Return the (x, y) coordinate for the center point of the cell that contains the specified text.  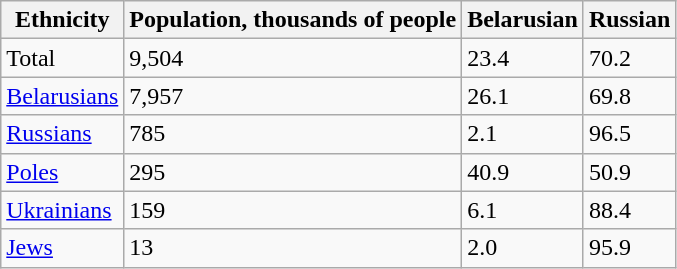
6.1 (523, 210)
Ukrainians (62, 210)
40.9 (523, 172)
26.1 (523, 96)
96.5 (629, 134)
88.4 (629, 210)
295 (293, 172)
7,957 (293, 96)
Poles (62, 172)
23.4 (523, 58)
159 (293, 210)
Russians (62, 134)
9,504 (293, 58)
Ethnicity (62, 20)
Russian (629, 20)
95.9 (629, 248)
Belarusians (62, 96)
Belarusian (523, 20)
2.0 (523, 248)
70.2 (629, 58)
Total (62, 58)
785 (293, 134)
2.1 (523, 134)
69.8 (629, 96)
13 (293, 248)
Population, thousands of people (293, 20)
Jews (62, 248)
50.9 (629, 172)
